Output the (X, Y) coordinate of the center of the cell containing the given text.  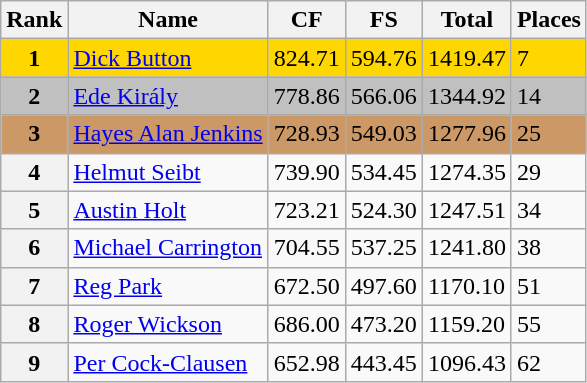
704.55 (306, 248)
728.93 (306, 134)
29 (548, 172)
Ede Király (168, 96)
25 (548, 134)
1274.35 (466, 172)
524.30 (384, 210)
38 (548, 248)
1170.10 (466, 286)
FS (384, 20)
1277.96 (466, 134)
CF (306, 20)
Dick Button (168, 58)
Name (168, 20)
534.45 (384, 172)
473.20 (384, 324)
51 (548, 286)
1096.43 (466, 362)
723.21 (306, 210)
Austin Holt (168, 210)
55 (548, 324)
6 (34, 248)
9 (34, 362)
549.03 (384, 134)
Places (548, 20)
Total (466, 20)
2 (34, 96)
Reg Park (168, 286)
1159.20 (466, 324)
686.00 (306, 324)
Hayes Alan Jenkins (168, 134)
594.76 (384, 58)
1344.92 (466, 96)
62 (548, 362)
537.25 (384, 248)
1247.51 (466, 210)
34 (548, 210)
4 (34, 172)
824.71 (306, 58)
Michael Carrington (168, 248)
Per Cock-Clausen (168, 362)
443.45 (384, 362)
778.86 (306, 96)
Helmut Seibt (168, 172)
566.06 (384, 96)
14 (548, 96)
1419.47 (466, 58)
497.60 (384, 286)
3 (34, 134)
1241.80 (466, 248)
1 (34, 58)
739.90 (306, 172)
672.50 (306, 286)
Rank (34, 20)
Roger Wickson (168, 324)
5 (34, 210)
652.98 (306, 362)
8 (34, 324)
